Find where the given text appears and provide that cell's center as (X, Y) coordinate. 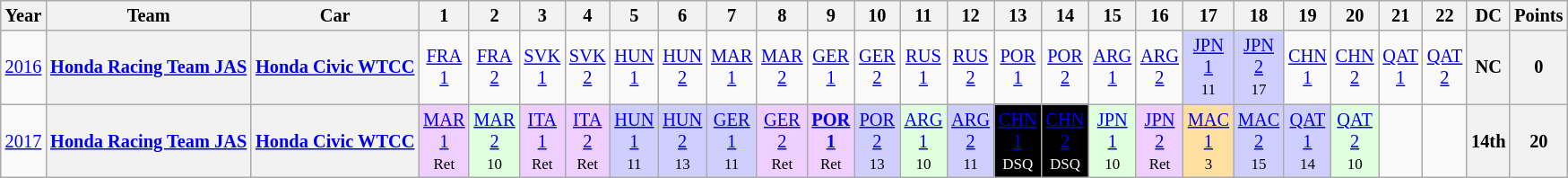
13 (1018, 15)
15 (1112, 15)
ITA2Ret (587, 141)
JPN110 (1112, 141)
FRA2 (494, 67)
3 (542, 15)
HUN2 (682, 67)
Car (335, 15)
0 (1538, 67)
GER1 (830, 67)
19 (1307, 15)
12 (970, 15)
CHN1DSQ (1018, 141)
POR1Ret (830, 141)
QAT114 (1307, 141)
2016 (23, 67)
SVK1 (542, 67)
GER2 (877, 67)
SVK2 (587, 67)
16 (1160, 15)
2 (494, 15)
QAT1 (1400, 67)
DC (1488, 15)
POR2 (1065, 67)
ITA1Ret (542, 141)
HUN213 (682, 141)
22 (1445, 15)
14th (1488, 141)
7 (732, 15)
MAR2 (782, 67)
HUN111 (634, 141)
9 (830, 15)
CHN2 (1356, 67)
Team (149, 15)
CHN2DSQ (1065, 141)
MAC215 (1259, 141)
QAT2 (1445, 67)
POR213 (877, 141)
14 (1065, 15)
CHN1 (1307, 67)
Year (23, 15)
8 (782, 15)
Points (1538, 15)
ARG110 (923, 141)
10 (877, 15)
1 (444, 15)
HUN1 (634, 67)
5 (634, 15)
MAR1 (732, 67)
18 (1259, 15)
QAT210 (1356, 141)
6 (682, 15)
JPN217 (1259, 67)
ARG211 (970, 141)
GER2Ret (782, 141)
17 (1208, 15)
NC (1488, 67)
FRA1 (444, 67)
11 (923, 15)
GER111 (732, 141)
MAR210 (494, 141)
JPN111 (1208, 67)
MAC13 (1208, 141)
ARG2 (1160, 67)
POR1 (1018, 67)
4 (587, 15)
2017 (23, 141)
JPN2Ret (1160, 141)
21 (1400, 15)
MAR1Ret (444, 141)
RUS2 (970, 67)
RUS1 (923, 67)
ARG1 (1112, 67)
